Determine the (X, Y) coordinate at the center of the cell enclosing the given text.  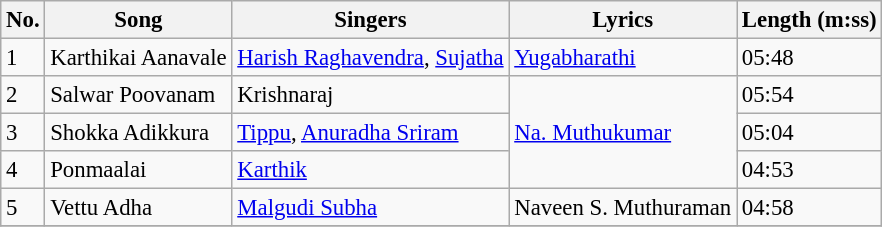
Lyrics (623, 20)
1 (23, 58)
2 (23, 95)
3 (23, 133)
Shokka Adikkura (138, 133)
04:53 (810, 170)
Na. Muthukumar (623, 132)
Krishnaraj (370, 95)
4 (23, 170)
Length (m:ss) (810, 20)
Naveen S. Muthuraman (623, 208)
04:58 (810, 208)
Harish Raghavendra, Sujatha (370, 58)
Tippu, Anuradha Sriram (370, 133)
5 (23, 208)
Vettu Adha (138, 208)
Malgudi Subha (370, 208)
Karthikai Aanavale (138, 58)
No. (23, 20)
Karthik (370, 170)
Salwar Poovanam (138, 95)
05:54 (810, 95)
05:04 (810, 133)
Song (138, 20)
05:48 (810, 58)
Singers (370, 20)
Ponmaalai (138, 170)
Yugabharathi (623, 58)
